For the text-containing cell, return its midpoint in (X, Y) coordinate format. 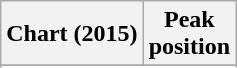
Chart (2015) (72, 34)
Peakposition (189, 34)
